Detect which cell encompasses the target text, then output its (X, Y) center coordinate. 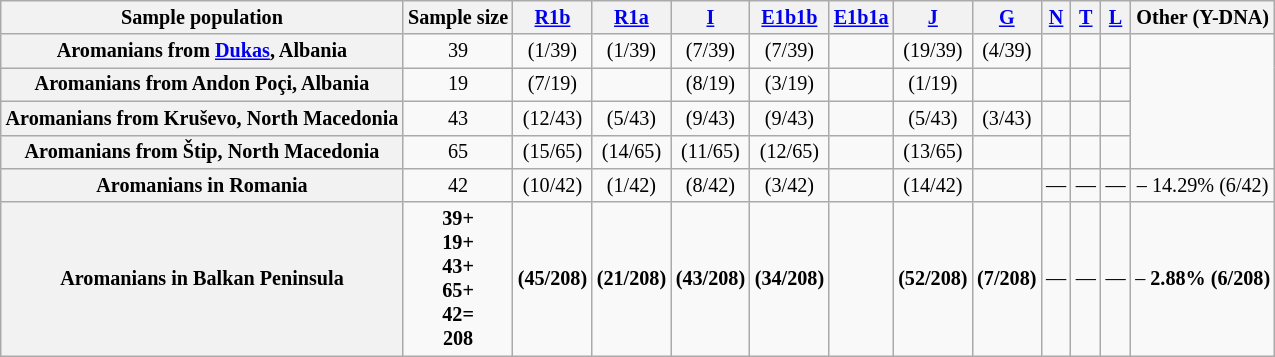
E1b1a (861, 18)
L (1116, 18)
(45/208) (552, 280)
(10/42) (552, 186)
(19/39) (932, 52)
I (710, 18)
(11/65) (710, 152)
T (1086, 18)
Sample size (458, 18)
(4/39) (1006, 52)
39 (458, 52)
G (1006, 18)
(8/42) (710, 186)
(43/208) (710, 280)
Aromanians in Romania (202, 186)
(14/42) (932, 186)
R1a (632, 18)
(15/65) (552, 152)
(1/19) (932, 85)
65 (458, 152)
Sample population (202, 18)
(34/208) (790, 280)
(8/19) (710, 85)
(3/19) (790, 85)
Aromanians from Dukas, Albania (202, 52)
R1b (552, 18)
– 2.88% (6/208) (1202, 280)
(21/208) (632, 280)
(12/65) (790, 152)
43 (458, 119)
N (1056, 18)
(7/208) (1006, 280)
(14/65) (632, 152)
(7/19) (552, 85)
E1b1b (790, 18)
19 (458, 85)
(3/42) (790, 186)
(1/42) (632, 186)
– 14.29% (6/42) (1202, 186)
39+19+43+65+42=208 (458, 280)
Aromanians from Štip, North Macedonia (202, 152)
Aromanians from Andon Poçi, Albania (202, 85)
42 (458, 186)
Aromanians from Kruševo, North Macedonia (202, 119)
(12/43) (552, 119)
(52/208) (932, 280)
Other (Y-DNA) (1202, 18)
(3/43) (1006, 119)
J (932, 18)
(13/65) (932, 152)
Aromanians in Balkan Peninsula (202, 280)
